Identify which cell holds the provided text, then report its (x, y) central coordinate. 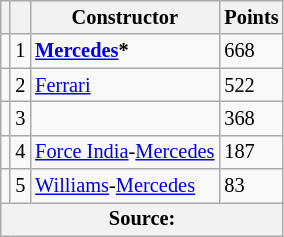
Williams-Mercedes (124, 186)
522 (251, 85)
Force India-Mercedes (124, 152)
Mercedes* (124, 51)
2 (20, 85)
4 (20, 152)
368 (251, 118)
Ferrari (124, 85)
1 (20, 51)
Constructor (124, 17)
Source: (142, 219)
83 (251, 186)
3 (20, 118)
Points (251, 17)
668 (251, 51)
187 (251, 152)
5 (20, 186)
